Detect which cell encompasses the target text, then output its [X, Y] center coordinate. 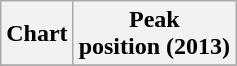
Chart [37, 34]
Peakposition (2013) [154, 34]
